Determine the [X, Y] coordinate at the center of the cell enclosing the given text.  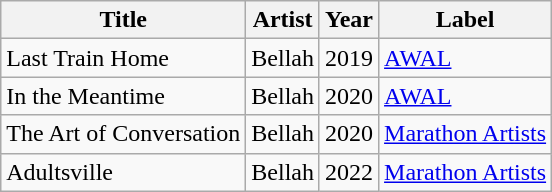
In the Meantime [124, 96]
Label [466, 20]
2022 [348, 172]
Title [124, 20]
2019 [348, 58]
Artist [283, 20]
Last Train Home [124, 58]
Adultsville [124, 172]
The Art of Conversation [124, 134]
Year [348, 20]
